Capture the cell that displays the provided text and extract its (X, Y) central coordinate. 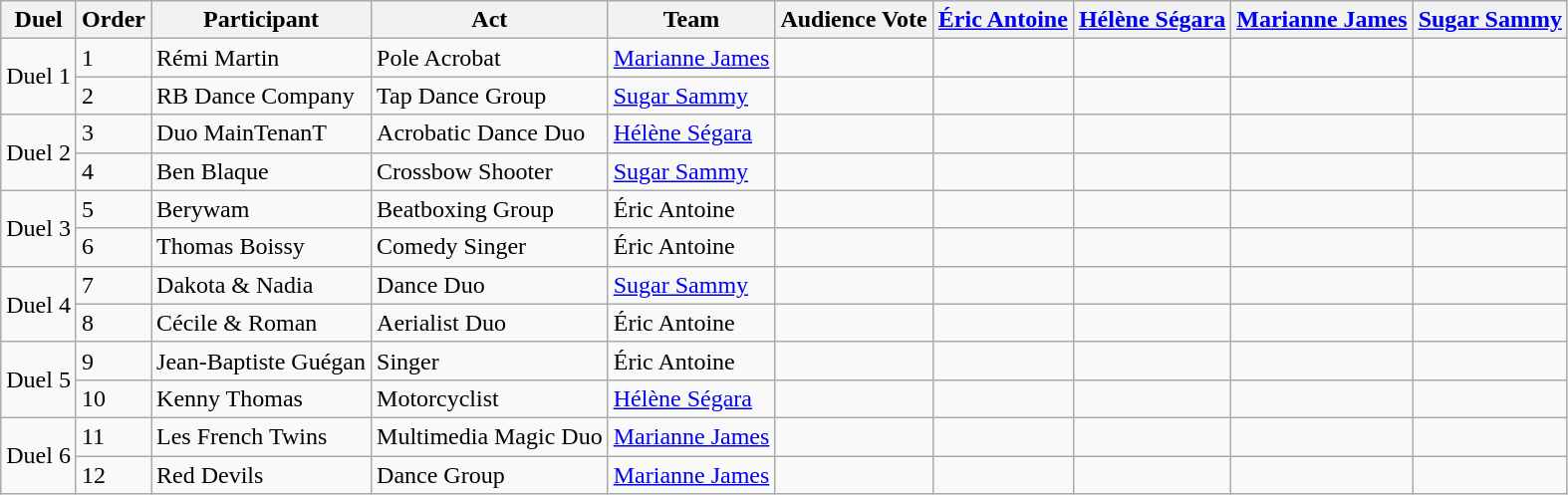
Dance Duo (490, 285)
11 (114, 436)
Les French Twins (261, 436)
Motorcyclist (490, 398)
Comedy Singer (490, 247)
1 (114, 58)
3 (114, 133)
Pole Acrobat (490, 58)
Rémi Martin (261, 58)
Multimedia Magic Duo (490, 436)
12 (114, 475)
Dance Group (490, 475)
Duel 5 (39, 379)
Team (691, 20)
Beatboxing Group (490, 209)
Duel 6 (39, 455)
Duel 2 (39, 152)
2 (114, 96)
9 (114, 361)
Kenny Thomas (261, 398)
Act (490, 20)
10 (114, 398)
6 (114, 247)
Participant (261, 20)
Duo MainTenanT (261, 133)
Red Devils (261, 475)
8 (114, 323)
Thomas Boissy (261, 247)
Acrobatic Dance Duo (490, 133)
5 (114, 209)
Berywam (261, 209)
Ben Blaque (261, 171)
RB Dance Company (261, 96)
Crossbow Shooter (490, 171)
Duel (39, 20)
Dakota & Nadia (261, 285)
Aerialist Duo (490, 323)
7 (114, 285)
Audience Vote (854, 20)
Duel 1 (39, 77)
Duel 3 (39, 228)
Jean-Baptiste Guégan (261, 361)
Singer (490, 361)
Cécile & Roman (261, 323)
Duel 4 (39, 304)
Order (114, 20)
4 (114, 171)
Tap Dance Group (490, 96)
